Capture the cell that displays the provided text and extract its (x, y) central coordinate. 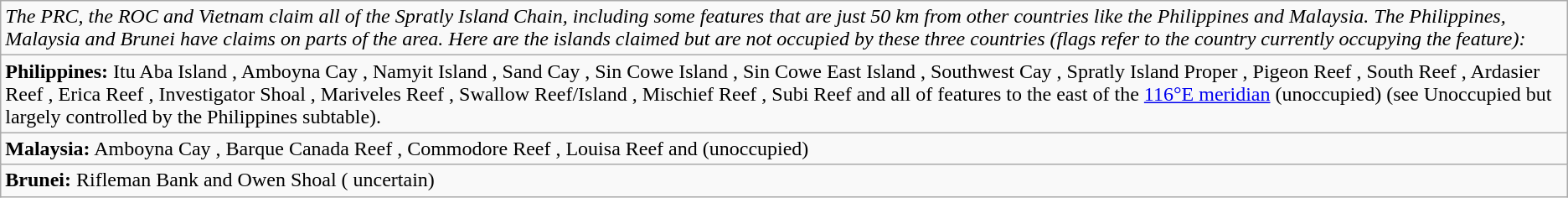
Malaysia: Amboyna Cay , Barque Canada Reef , Commodore Reef , Louisa Reef and (unoccupied) (784, 148)
Brunei: Rifleman Bank and Owen Shoal ( uncertain) (784, 180)
